Extract the [x, y] coordinate from the center of the cell holding the provided text.  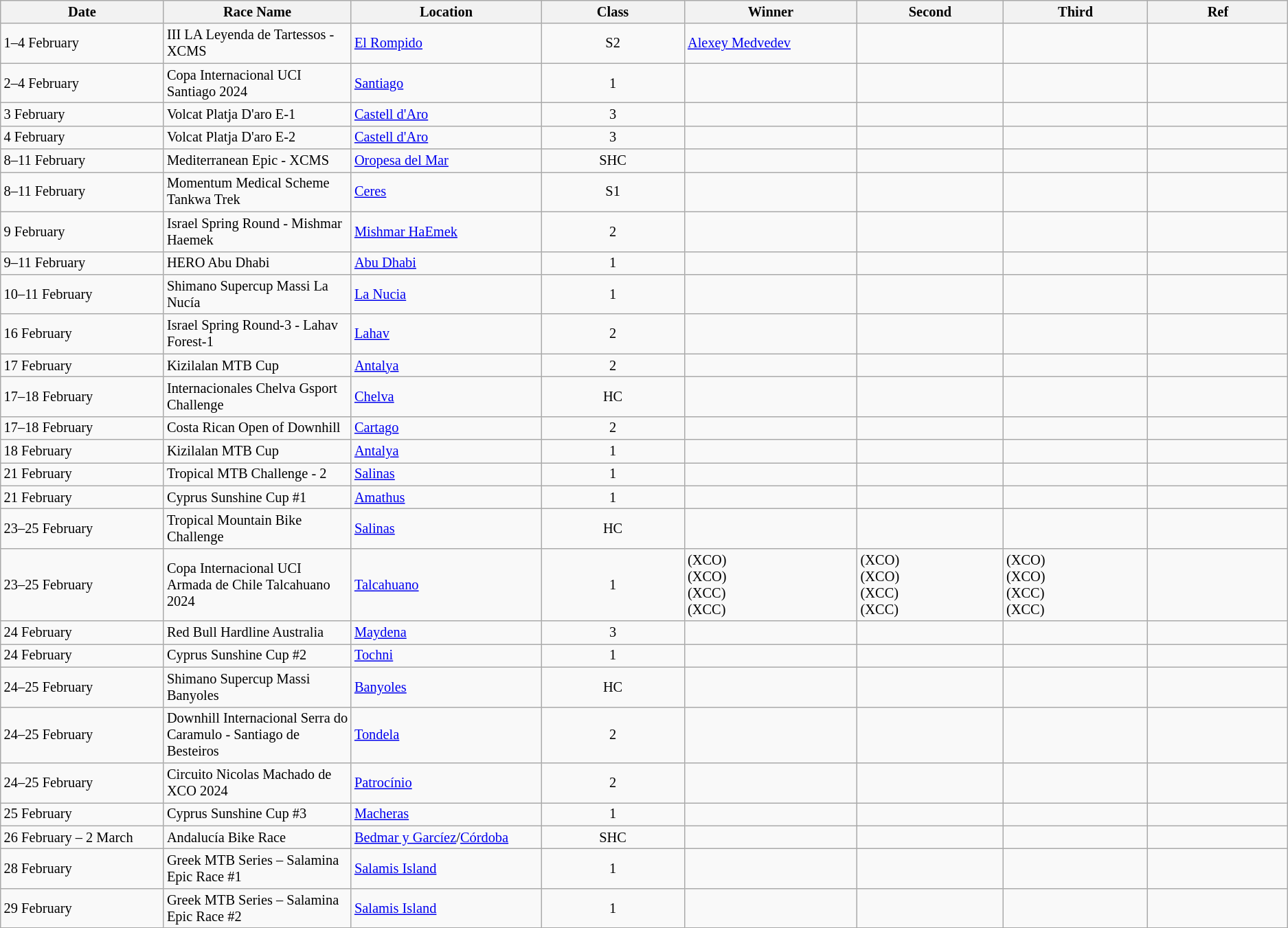
16 February [82, 334]
El Rompido [447, 43]
Cartago [447, 428]
Talcahuano [447, 585]
10–11 February [82, 294]
Bedmar y Garcíez/Córdoba [447, 837]
Greek MTB Series – Salamina Epic Race #1 [257, 868]
Location [447, 12]
1–4 February [82, 43]
Date [82, 12]
3 February [82, 114]
17 February [82, 365]
2–4 February [82, 83]
Ceres [447, 192]
Cyprus Sunshine Cup #3 [257, 814]
Third [1076, 12]
Costa Rican Open of Downhill [257, 428]
Amathus [447, 497]
Momentum Medical Scheme Tankwa Trek [257, 192]
Mediterranean Epic - XCMS [257, 161]
Circuito Nicolas Machado de XCO 2024 [257, 782]
HERO Abu Dhabi [257, 263]
29 February [82, 908]
Shimano Supercup Massi La Nucía [257, 294]
Copa Internacional UCI Santiago 2024 [257, 83]
9–11 February [82, 263]
Volcat Platja D'aro E-1 [257, 114]
Patrocínio [447, 782]
Andalucía Bike Race [257, 837]
Chelva [447, 396]
Downhill Internacional Serra do Caramulo - Santiago de Besteiros [257, 735]
Macheras [447, 814]
Tondela [447, 735]
Class [613, 12]
Ref [1218, 12]
Winner [771, 12]
Red Bull Hardline Australia [257, 633]
Volcat Platja D'aro E-2 [257, 137]
Greek MTB Series – Salamina Epic Race #2 [257, 908]
Copa Internacional UCI Armada de Chile Talcahuano 2024 [257, 585]
4 February [82, 137]
S2 [613, 43]
Shimano Supercup Massi Banyoles [257, 687]
25 February [82, 814]
Israel Spring Round-3 - Lahav Forest-1 [257, 334]
Mishmar HaEmek [447, 231]
Santiago [447, 83]
Tropical MTB Challenge - 2 [257, 474]
Maydena [447, 633]
Tochni [447, 655]
Lahav [447, 334]
26 February – 2 March [82, 837]
Second [930, 12]
III LA Leyenda de Tartessos - XCMS [257, 43]
Israel Spring Round - Mishmar Haemek [257, 231]
S1 [613, 192]
Cyprus Sunshine Cup #1 [257, 497]
Alexey Medvedev [771, 43]
Cyprus Sunshine Cup #2 [257, 655]
Oropesa del Mar [447, 161]
28 February [82, 868]
9 February [82, 231]
Tropical Mountain Bike Challenge [257, 528]
Abu Dhabi [447, 263]
18 February [82, 451]
Banyoles [447, 687]
Race Name [257, 12]
La Nucia [447, 294]
Internacionales Chelva Gsport Challenge [257, 396]
